Identify which cell holds the provided text, then report its [x, y] central coordinate. 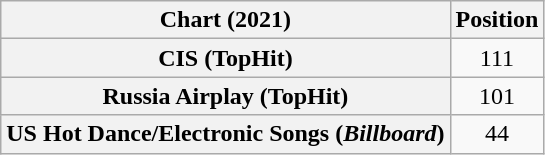
44 [497, 134]
111 [497, 58]
CIS (TopHit) [226, 58]
101 [497, 96]
Russia Airplay (TopHit) [226, 96]
Chart (2021) [226, 20]
US Hot Dance/Electronic Songs (Billboard) [226, 134]
Position [497, 20]
